Return the [X, Y] coordinate for the center point of the cell that contains the specified text.  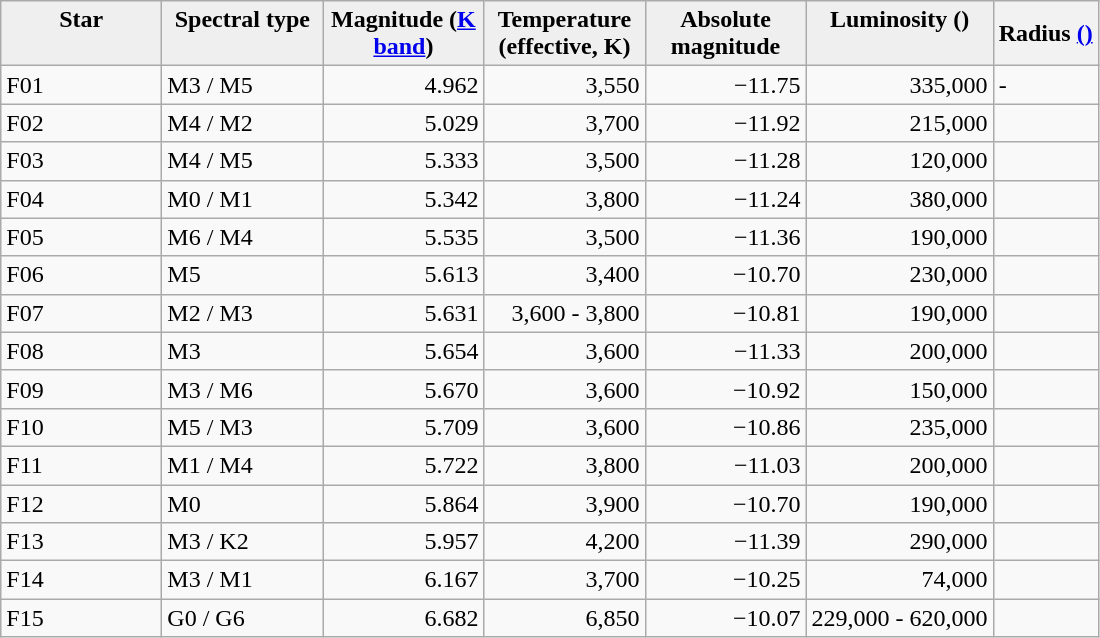
5.631 [404, 313]
6,850 [564, 618]
Radius () [1046, 34]
−11.39 [726, 542]
F12 [82, 503]
M0 [242, 503]
F07 [82, 313]
3,900 [564, 503]
290,000 [900, 542]
Absolute magnitude [726, 34]
M3 / K2 [242, 542]
5.342 [404, 199]
5.957 [404, 542]
F11 [82, 465]
6.167 [404, 580]
Star [82, 34]
335,000 [900, 85]
M5 / M3 [242, 427]
5.535 [404, 237]
M1 / M4 [242, 465]
M0 / M1 [242, 199]
F03 [82, 161]
M3 / M1 [242, 580]
5.670 [404, 389]
F02 [82, 123]
215,000 [900, 123]
F09 [82, 389]
5.333 [404, 161]
230,000 [900, 275]
3,600 - 3,800 [564, 313]
M4 / M2 [242, 123]
4,200 [564, 542]
−11.33 [726, 351]
M4 / M5 [242, 161]
−10.25 [726, 580]
−10.86 [726, 427]
F15 [82, 618]
5.654 [404, 351]
3,400 [564, 275]
229,000 - 620,000 [900, 618]
5.029 [404, 123]
Luminosity () [900, 34]
120,000 [900, 161]
5.864 [404, 503]
F05 [82, 237]
380,000 [900, 199]
3,550 [564, 85]
M3 / M5 [242, 85]
−11.36 [726, 237]
M5 [242, 275]
−10.07 [726, 618]
M3 / M6 [242, 389]
F10 [82, 427]
Spectral type [242, 34]
M2 / M3 [242, 313]
74,000 [900, 580]
6.682 [404, 618]
235,000 [900, 427]
F01 [82, 85]
5.722 [404, 465]
−11.75 [726, 85]
G0 / G6 [242, 618]
5.613 [404, 275]
Magnitude (K band) [404, 34]
F13 [82, 542]
4.962 [404, 85]
150,000 [900, 389]
−10.92 [726, 389]
- [1046, 85]
F04 [82, 199]
M3 [242, 351]
F14 [82, 580]
−11.24 [726, 199]
M6 / M4 [242, 237]
F06 [82, 275]
Temperature (effective, K) [564, 34]
F08 [82, 351]
−11.03 [726, 465]
5.709 [404, 427]
−10.81 [726, 313]
−11.92 [726, 123]
−11.28 [726, 161]
